Determine the [x, y] coordinate at the center of the cell enclosing the given text.  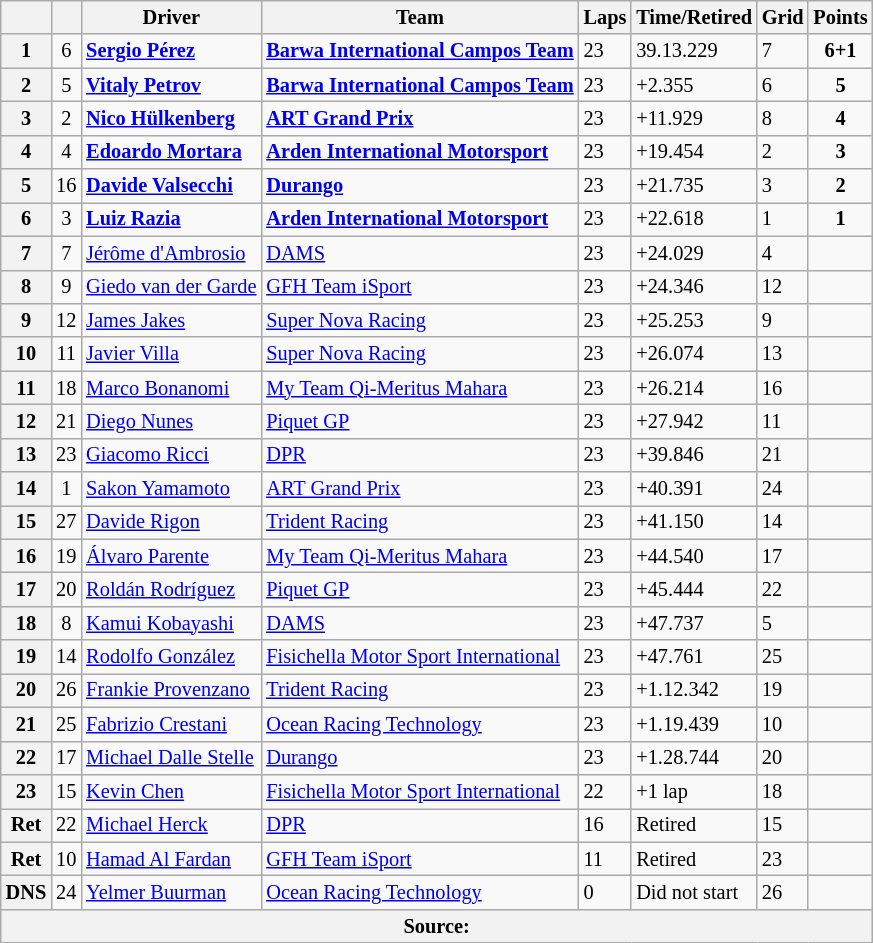
Fabrizio Crestani [171, 724]
Source: [437, 926]
Vitaly Petrov [171, 85]
Grid [783, 17]
Michael Herck [171, 825]
Giedo van der Garde [171, 287]
+27.942 [694, 421]
+26.214 [694, 388]
Frankie Provenzano [171, 690]
+24.029 [694, 253]
+11.929 [694, 118]
+26.074 [694, 354]
+41.150 [694, 522]
Edoardo Mortara [171, 152]
27 [66, 522]
+39.846 [694, 455]
Álvaro Parente [171, 556]
+1.12.342 [694, 690]
Kevin Chen [171, 791]
Sakon Yamamoto [171, 489]
Marco Bonanomi [171, 388]
+45.444 [694, 589]
DNS [26, 892]
Yelmer Buurman [171, 892]
Sergio Pérez [171, 51]
Team [420, 17]
+1.19.439 [694, 724]
Michael Dalle Stelle [171, 758]
+2.355 [694, 85]
+22.618 [694, 219]
Roldán Rodríguez [171, 589]
+19.454 [694, 152]
+47.761 [694, 657]
Diego Nunes [171, 421]
Luiz Razia [171, 219]
Driver [171, 17]
+44.540 [694, 556]
Jérôme d'Ambrosio [171, 253]
Javier Villa [171, 354]
+1.28.744 [694, 758]
+24.346 [694, 287]
+25.253 [694, 320]
Hamad Al Fardan [171, 859]
Did not start [694, 892]
Davide Valsecchi [171, 186]
Time/Retired [694, 17]
+47.737 [694, 623]
+21.735 [694, 186]
+40.391 [694, 489]
6+1 [840, 51]
Giacomo Ricci [171, 455]
Laps [606, 17]
James Jakes [171, 320]
0 [606, 892]
39.13.229 [694, 51]
Rodolfo González [171, 657]
Davide Rigon [171, 522]
Nico Hülkenberg [171, 118]
Points [840, 17]
+1 lap [694, 791]
Kamui Kobayashi [171, 623]
